Pinpoint the cell where the given text exists, returning its (X, Y) midpoint coordinate. 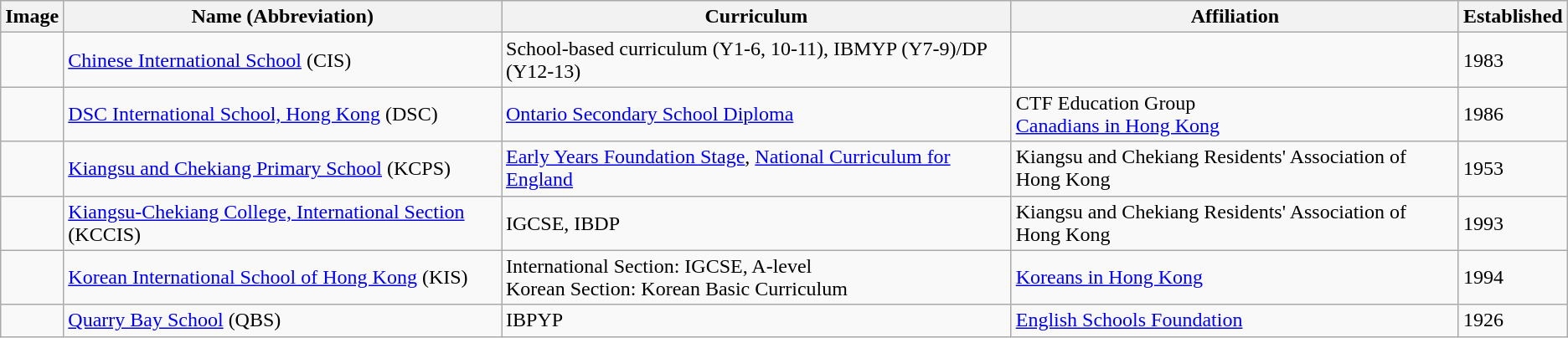
Affiliation (1235, 17)
DSC International School, Hong Kong (DSC) (283, 114)
Image (32, 17)
Korean International School of Hong Kong (KIS) (283, 278)
1993 (1513, 223)
Name (Abbreviation) (283, 17)
Early Years Foundation Stage, National Curriculum for England (756, 169)
Chinese International School (CIS) (283, 60)
Established (1513, 17)
1953 (1513, 169)
School-based curriculum (Y1-6, 10-11), IBMYP (Y7-9)/DP (Y12-13) (756, 60)
Koreans in Hong Kong (1235, 278)
Ontario Secondary School Diploma (756, 114)
1986 (1513, 114)
International Section: IGCSE, A-levelKorean Section: Korean Basic Curriculum (756, 278)
1983 (1513, 60)
Quarry Bay School (QBS) (283, 320)
1926 (1513, 320)
English Schools Foundation (1235, 320)
Kiangsu and Chekiang Primary School (KCPS) (283, 169)
IGCSE, IBDP (756, 223)
Kiangsu-Chekiang College, International Section (KCCIS) (283, 223)
CTF Education GroupCanadians in Hong Kong (1235, 114)
1994 (1513, 278)
Curriculum (756, 17)
IBPYP (756, 320)
